Pinpoint the cell where the given text exists, returning its [X, Y] midpoint coordinate. 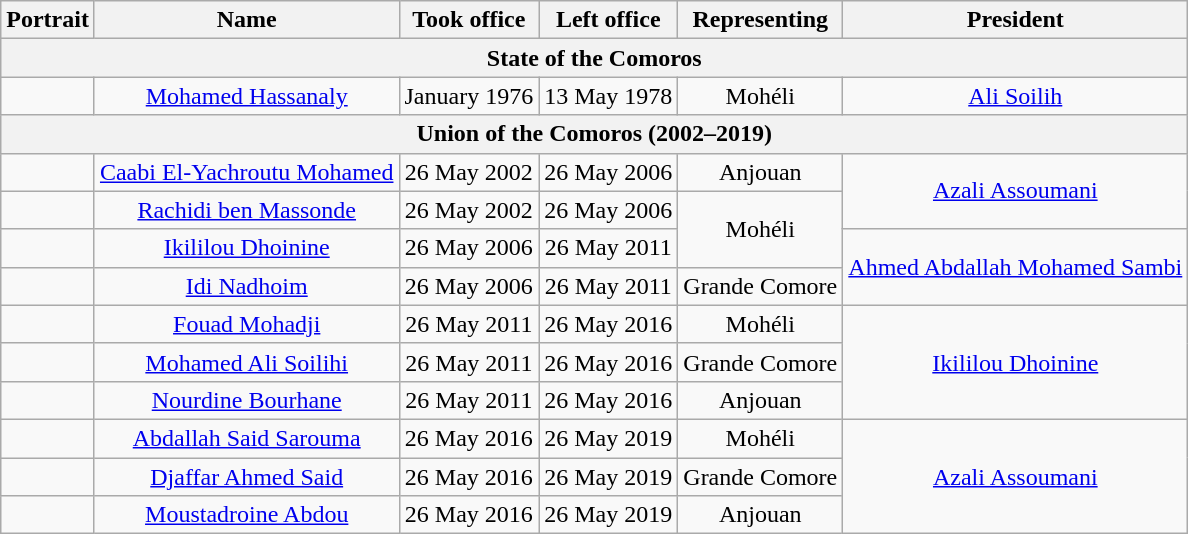
Caabi El-Yachroutu Mohamed [246, 172]
Moustadroine Abdou [246, 515]
Portrait [48, 20]
Fouad Mohadji [246, 324]
Rachidi ben Massonde [246, 210]
January 1976 [469, 96]
Nourdine Bourhane [246, 400]
13 May 1978 [608, 96]
Ahmed Abdallah Mohamed Sambi [1016, 267]
Idi Nadhoim [246, 286]
President [1016, 20]
State of the Comoros [594, 58]
Mohamed Hassanaly [246, 96]
Mohamed Ali Soilihi [246, 362]
Representing [760, 20]
Abdallah Said Sarouma [246, 438]
Union of the Comoros (2002–2019) [594, 134]
Left office [608, 20]
Took office [469, 20]
Djaffar Ahmed Said [246, 477]
Name [246, 20]
Ali Soilih [1016, 96]
